Extract the (x, y) coordinate from the center of the cell holding the provided text.  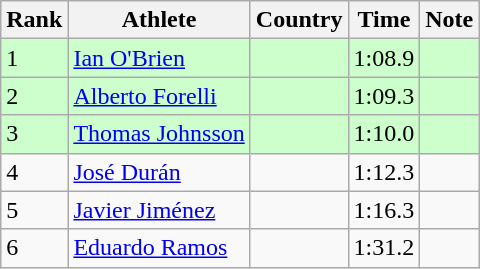
1:10.0 (384, 134)
1 (34, 58)
1:31.2 (384, 248)
Athlete (159, 20)
2 (34, 96)
José Durán (159, 172)
Ian O'Brien (159, 58)
1:08.9 (384, 58)
Javier Jiménez (159, 210)
3 (34, 134)
4 (34, 172)
Rank (34, 20)
Note (450, 20)
1:16.3 (384, 210)
Alberto Forelli (159, 96)
Thomas Johnsson (159, 134)
Country (299, 20)
Eduardo Ramos (159, 248)
1:09.3 (384, 96)
5 (34, 210)
1:12.3 (384, 172)
Time (384, 20)
6 (34, 248)
